For the text-containing cell, return its midpoint in (X, Y) coordinate format. 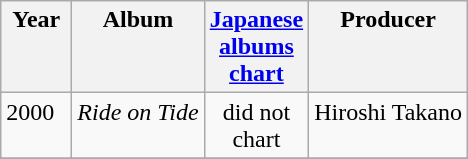
Album (138, 47)
Ride on Tide (138, 126)
Hiroshi Takano (388, 126)
Japanese albums chart (256, 47)
Year (36, 47)
Producer (388, 47)
2000 (36, 126)
did not chart (256, 126)
